Locate the cell with the specified text and output its (x, y) center coordinate. 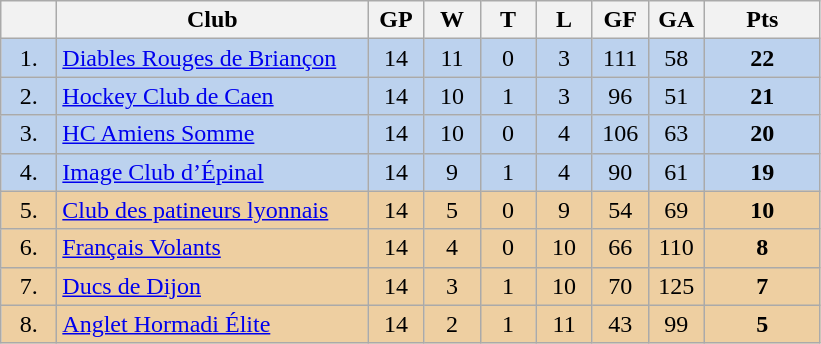
58 (676, 58)
Français Volants (212, 248)
Club des patineurs lyonnais (212, 210)
T (508, 20)
7 (762, 286)
L (564, 20)
19 (762, 172)
54 (620, 210)
8 (762, 248)
66 (620, 248)
21 (762, 96)
22 (762, 58)
Diables Rouges de Briançon (212, 58)
Anglet Hormadi Élite (212, 324)
2 (452, 324)
3. (29, 134)
GP (396, 20)
Image Club d’Épinal (212, 172)
4. (29, 172)
70 (620, 286)
111 (620, 58)
106 (620, 134)
8. (29, 324)
99 (676, 324)
20 (762, 134)
Club (212, 20)
5. (29, 210)
125 (676, 286)
63 (676, 134)
51 (676, 96)
Hockey Club de Caen (212, 96)
7. (29, 286)
Ducs de Dijon (212, 286)
GA (676, 20)
6. (29, 248)
2. (29, 96)
W (452, 20)
Pts (762, 20)
GF (620, 20)
96 (620, 96)
HC Amiens Somme (212, 134)
110 (676, 248)
69 (676, 210)
90 (620, 172)
1. (29, 58)
43 (620, 324)
61 (676, 172)
